From the cell containing the given text, extract its center point as (X, Y) coordinate. 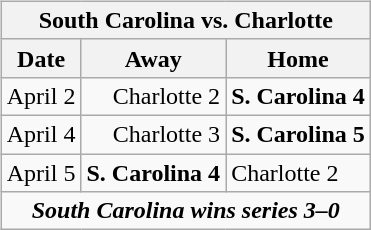
April 2 (41, 96)
S. Carolina 5 (298, 134)
South Carolina wins series 3–0 (186, 211)
April 5 (41, 173)
Date (41, 58)
South Carolina vs. Charlotte (186, 20)
April 4 (41, 134)
Away (154, 58)
Charlotte 3 (154, 134)
Home (298, 58)
